Find where the given text appears and provide that cell's center as [x, y] coordinate. 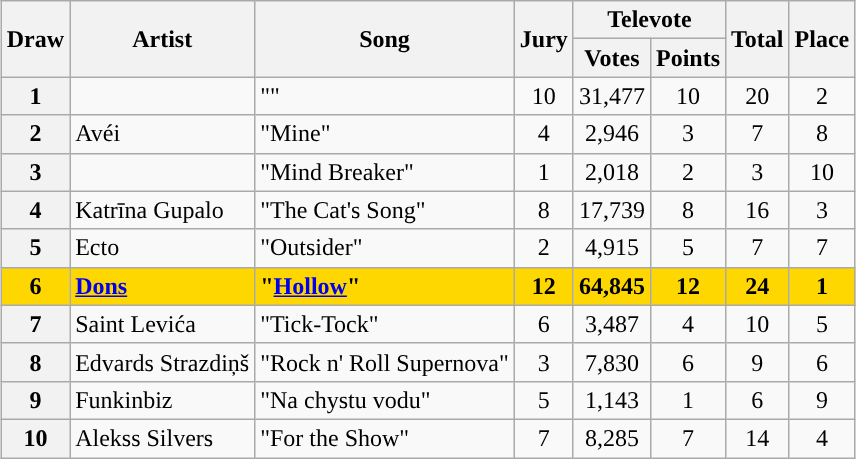
Total [758, 39]
31,477 [612, 96]
4,915 [612, 248]
Jury [544, 39]
2,018 [612, 172]
Saint Levića [162, 324]
Votes [612, 58]
Points [688, 58]
Artist [162, 39]
"For the Show" [385, 438]
Katrīna Gupalo [162, 210]
"Tick-Tock" [385, 324]
Alekss Silvers [162, 438]
Edvards Strazdiņš [162, 362]
2,946 [612, 134]
64,845 [612, 286]
Ecto [162, 248]
Dons [162, 286]
14 [758, 438]
Televote [649, 20]
"The Cat's Song" [385, 210]
7,830 [612, 362]
"Rock n' Roll Supernova" [385, 362]
20 [758, 96]
1,143 [612, 400]
"Na chystu vodu" [385, 400]
16 [758, 210]
Draw [35, 39]
17,739 [612, 210]
3,487 [612, 324]
8,285 [612, 438]
"" [385, 96]
24 [758, 286]
Avéi [162, 134]
"Hollow" [385, 286]
Funkinbiz [162, 400]
Song [385, 39]
"Mind Breaker" [385, 172]
"Outsider" [385, 248]
"Mine" [385, 134]
Place [822, 39]
